Find where the given text appears and provide that cell's center as [x, y] coordinate. 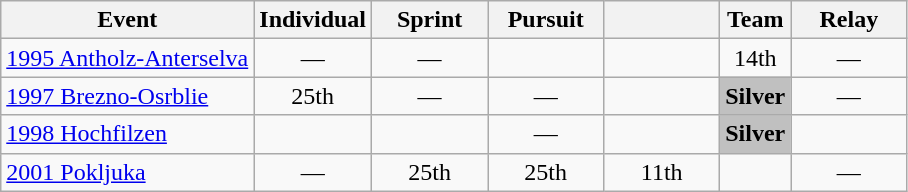
Event [128, 20]
Individual [313, 20]
1995 Antholz-Anterselva [128, 58]
2001 Pokljuka [128, 172]
Pursuit [546, 20]
Relay [849, 20]
1997 Brezno-Osrblie [128, 96]
11th [662, 172]
1998 Hochfilzen [128, 134]
Team [756, 20]
14th [756, 58]
Sprint [430, 20]
